Determine the [x, y] coordinate at the center of the cell enclosing the given text.  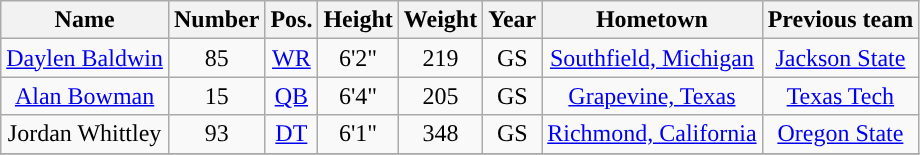
Jordan Whittley [85, 134]
QB [292, 96]
15 [216, 96]
Number [216, 20]
Pos. [292, 20]
219 [440, 58]
Previous team [840, 20]
348 [440, 134]
DT [292, 134]
Daylen Baldwin [85, 58]
Richmond, California [652, 134]
WR [292, 58]
6'4" [358, 96]
Alan Bowman [85, 96]
Texas Tech [840, 96]
6'1" [358, 134]
Hometown [652, 20]
Jackson State [840, 58]
Oregon State [840, 134]
Year [512, 20]
Weight [440, 20]
Height [358, 20]
Grapevine, Texas [652, 96]
85 [216, 58]
Southfield, Michigan [652, 58]
93 [216, 134]
Name [85, 20]
6'2" [358, 58]
205 [440, 96]
